Extract the [x, y] coordinate from the center of the cell holding the provided text.  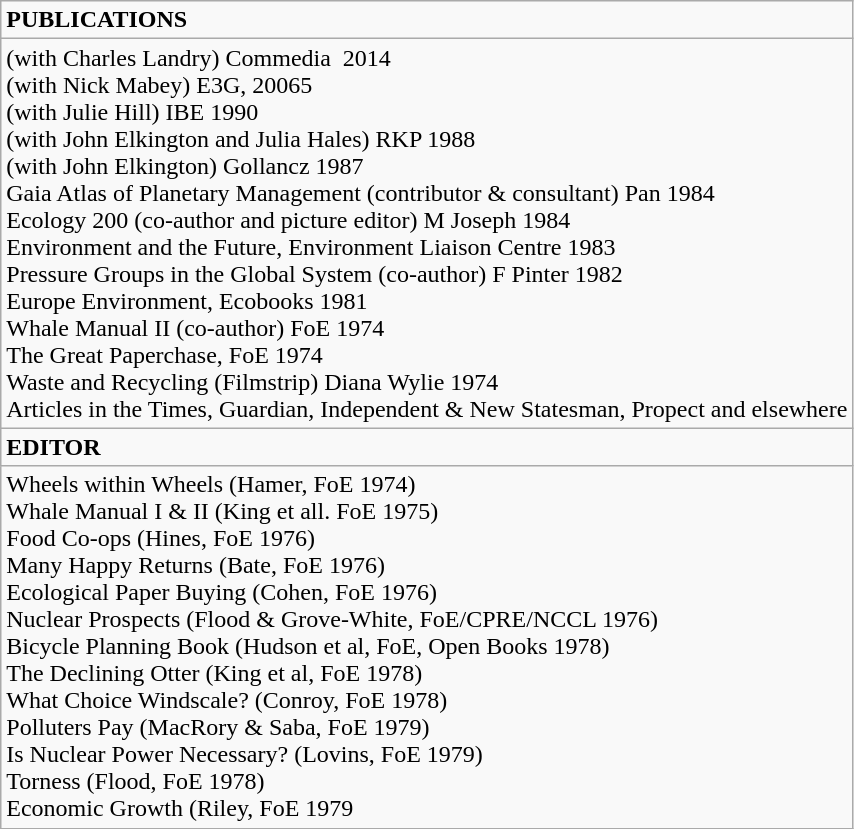
PUBLICATIONS [427, 20]
EDITOR [427, 447]
